From the cell containing the given text, extract its center point as (x, y) coordinate. 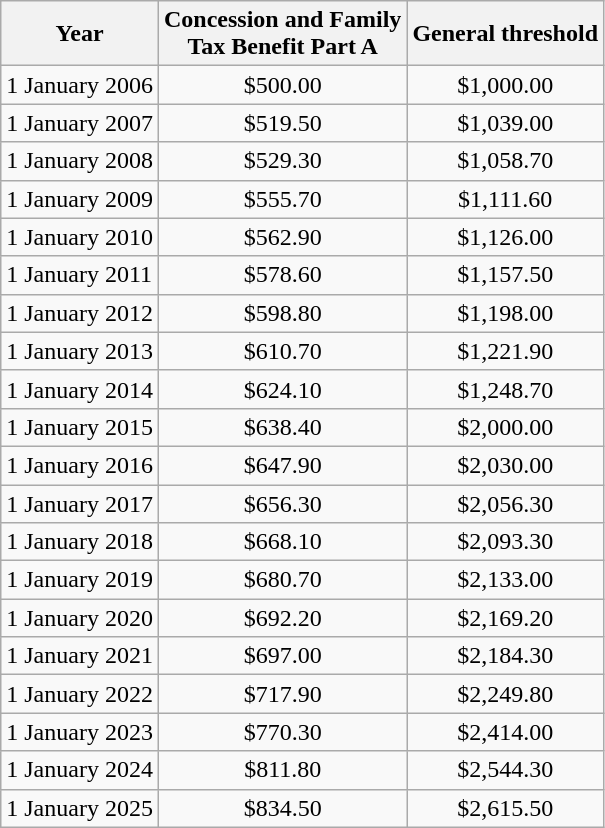
$668.10 (282, 542)
$638.40 (282, 427)
$811.80 (282, 770)
$1,221.90 (506, 351)
1 January 2018 (80, 542)
1 January 2013 (80, 351)
1 January 2017 (80, 503)
$562.90 (282, 237)
$2,184.30 (506, 656)
$578.60 (282, 275)
$2,169.20 (506, 618)
$2,249.80 (506, 694)
$1,157.50 (506, 275)
$555.70 (282, 199)
1 January 2015 (80, 427)
$2,000.00 (506, 427)
1 January 2020 (80, 618)
$2,093.30 (506, 542)
$519.50 (282, 123)
1 January 2014 (80, 389)
$656.30 (282, 503)
$1,248.70 (506, 389)
$598.80 (282, 313)
Concession and FamilyTax Benefit Part A (282, 34)
1 January 2012 (80, 313)
1 January 2024 (80, 770)
$1,126.00 (506, 237)
1 January 2022 (80, 694)
$500.00 (282, 85)
$1,000.00 (506, 85)
$1,198.00 (506, 313)
$2,414.00 (506, 732)
1 January 2025 (80, 808)
1 January 2007 (80, 123)
$2,544.30 (506, 770)
1 January 2019 (80, 580)
$834.50 (282, 808)
1 January 2021 (80, 656)
$1,111.60 (506, 199)
$2,056.30 (506, 503)
1 January 2008 (80, 161)
$697.00 (282, 656)
1 January 2006 (80, 85)
$1,039.00 (506, 123)
1 January 2011 (80, 275)
$1,058.70 (506, 161)
$610.70 (282, 351)
$717.90 (282, 694)
$2,615.50 (506, 808)
$680.70 (282, 580)
1 January 2010 (80, 237)
$647.90 (282, 465)
$2,030.00 (506, 465)
$2,133.00 (506, 580)
General threshold (506, 34)
Year (80, 34)
1 January 2016 (80, 465)
$529.30 (282, 161)
$624.10 (282, 389)
1 January 2023 (80, 732)
$692.20 (282, 618)
1 January 2009 (80, 199)
$770.30 (282, 732)
